From the cell containing the given text, extract its center point as (X, Y) coordinate. 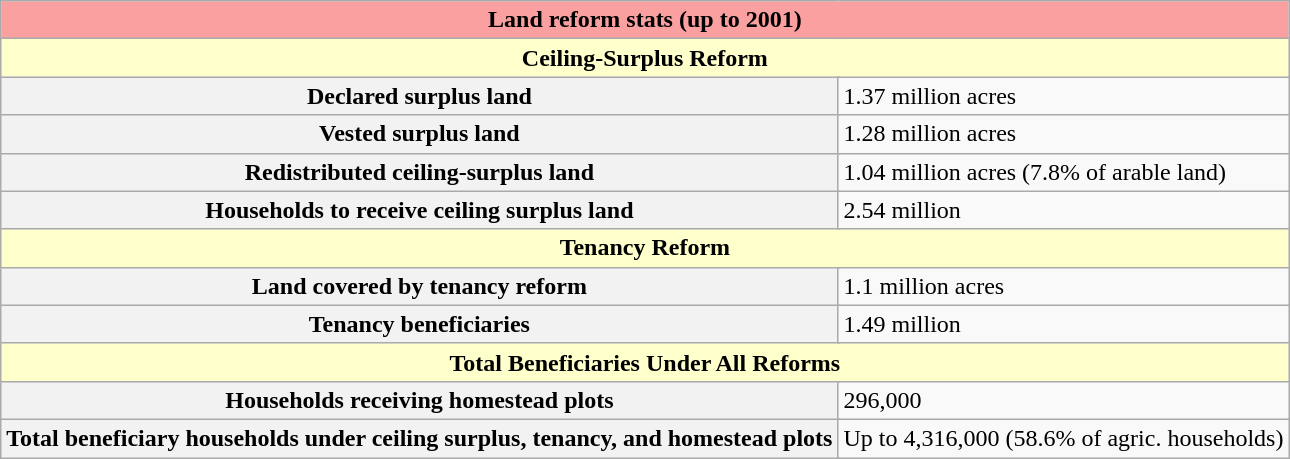
Declared surplus land (420, 96)
Total Beneficiaries Under All Reforms (645, 362)
2.54 million (1064, 210)
1.28 million acres (1064, 134)
Households to receive ceiling surplus land (420, 210)
Tenancy beneficiaries (420, 324)
Ceiling-Surplus Reform (645, 58)
Households receiving homestead plots (420, 400)
Redistributed ceiling-surplus land (420, 172)
1.37 million acres (1064, 96)
Vested surplus land (420, 134)
296,000 (1064, 400)
1.04 million acres (7.8% of arable land) (1064, 172)
Land covered by tenancy reform (420, 286)
1.49 million (1064, 324)
Total beneficiary households under ceiling surplus, tenancy, and homestead plots (420, 438)
Up to 4,316,000 (58.6% of agric. households) (1064, 438)
Land reform stats (up to 2001) (645, 20)
1.1 million acres (1064, 286)
Tenancy Reform (645, 248)
